Identify which cell holds the provided text, then report its (x, y) central coordinate. 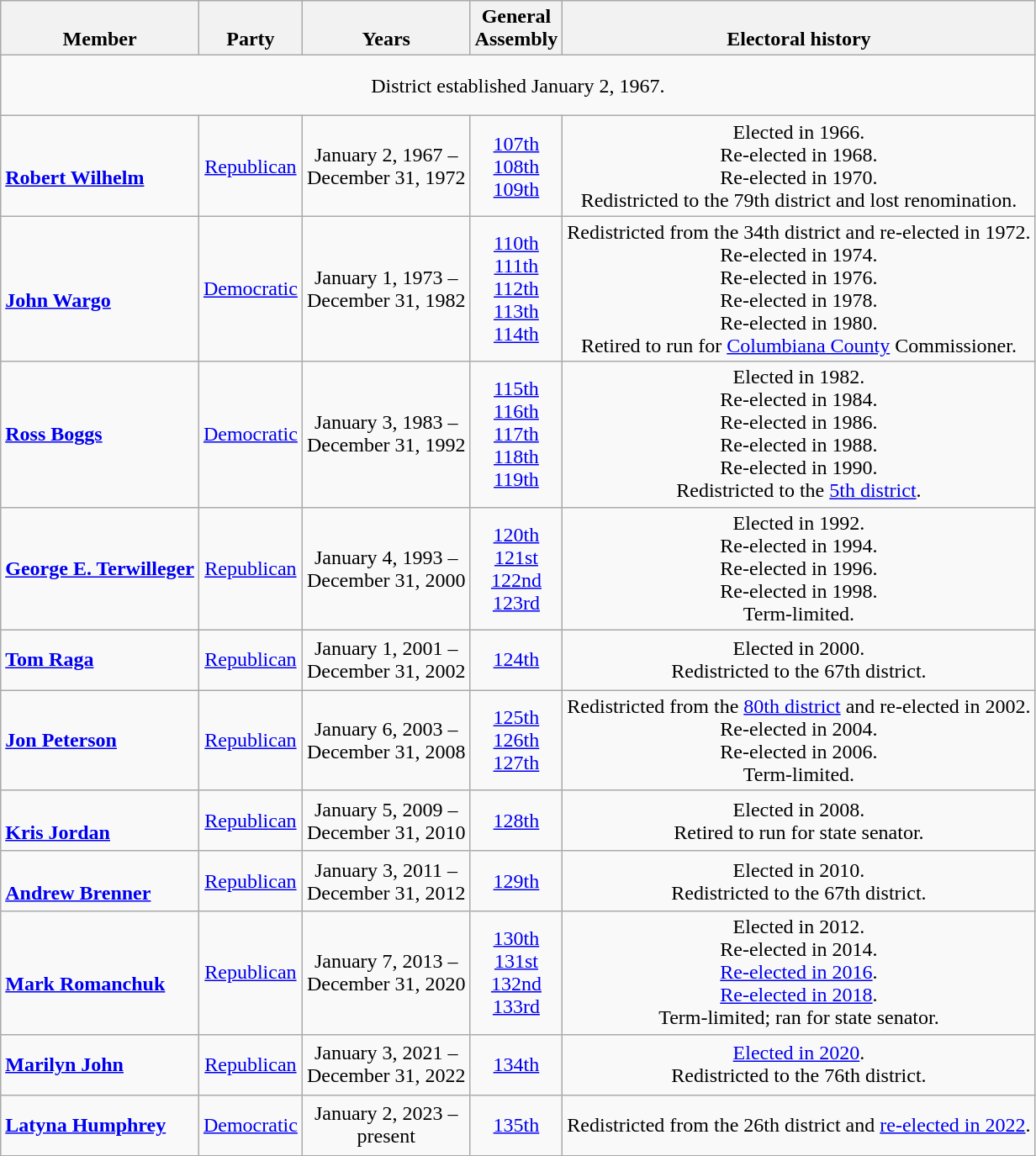
Electoral history (799, 29)
Years (386, 29)
January 1, 2001 –December 31, 2002 (386, 660)
January 2, 2023 –present (386, 1125)
Andrew Brenner (100, 881)
Party (251, 29)
John Wargo (100, 289)
January 3, 1983 –December 31, 1992 (386, 434)
District established January 2, 1967. (518, 86)
January 1, 1973 –December 31, 1982 (386, 289)
January 2, 1967 –December 31, 1972 (386, 166)
Elected in 2020.Redistricted to the 76th district. (799, 1064)
Latyna Humphrey (100, 1125)
Elected in 2012.Re-elected in 2014.Re-elected in 2016.Re-elected in 2018.Term-limited; ran for state senator. (799, 973)
Elected in 1966.Re-elected in 1968.Re-elected in 1970.Redistricted to the 79th district and lost renomination. (799, 166)
128th (516, 821)
Elected in 2000.Redistricted to the 67th district. (799, 660)
George E. Terwilleger (100, 568)
Robert Wilhelm (100, 166)
January 6, 2003 –December 31, 2008 (386, 740)
Tom Raga (100, 660)
134th (516, 1064)
Member (100, 29)
Ross Boggs (100, 434)
Redistricted from the 80th district and re-elected in 2002.Re-elected in 2004.Re-elected in 2006.Term-limited. (799, 740)
129th (516, 881)
130th131st132nd133rd (516, 973)
Mark Romanchuk (100, 973)
110th111th112th113th114th (516, 289)
Jon Peterson (100, 740)
GeneralAssembly (516, 29)
120th121st122nd123rd (516, 568)
January 5, 2009 –December 31, 2010 (386, 821)
January 3, 2011 –December 31, 2012 (386, 881)
January 3, 2021 –December 31, 2022 (386, 1064)
135th (516, 1125)
Kris Jordan (100, 821)
Elected in 1992.Re-elected in 1994.Re-elected in 1996.Re-elected in 1998.Term-limited. (799, 568)
125th126th127th (516, 740)
Redistricted from the 26th district and re-elected in 2022. (799, 1125)
January 7, 2013 –December 31, 2020 (386, 973)
Marilyn John (100, 1064)
January 4, 1993 –December 31, 2000 (386, 568)
Elected in 1982.Re-elected in 1984.Re-elected in 1986.Re-elected in 1988.Re-elected in 1990.Redistricted to the 5th district. (799, 434)
Elected in 2008.Retired to run for state senator. (799, 821)
124th (516, 660)
115th116th117th118th119th (516, 434)
Elected in 2010.Redistricted to the 67th district. (799, 881)
107th108th109th (516, 166)
